Return the (X, Y) coordinate for the center point of the cell that contains the specified text.  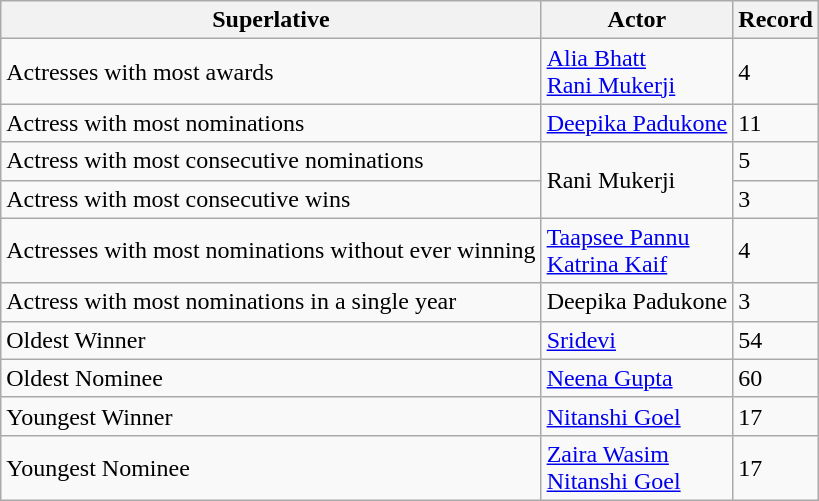
Record (776, 20)
Actress with most consecutive wins (271, 199)
5 (776, 161)
Actress with most nominations in a single year (271, 302)
Taapsee PannuKatrina Kaif (637, 250)
Alia BhattRani Mukerji (637, 72)
Rani Mukerji (637, 180)
Youngest Nominee (271, 468)
Actresses with most awards (271, 72)
Superlative (271, 20)
Oldest Winner (271, 340)
Actor (637, 20)
60 (776, 378)
Sridevi (637, 340)
Actress with most nominations (271, 123)
Actress with most consecutive nominations (271, 161)
Youngest Winner (271, 416)
11 (776, 123)
Actresses with most nominations without ever winning (271, 250)
Oldest Nominee (271, 378)
Neena Gupta (637, 378)
Zaira Wasim Nitanshi Goel (637, 468)
Nitanshi Goel (637, 416)
54 (776, 340)
